Locate the cell with the specified text and output its (x, y) center coordinate. 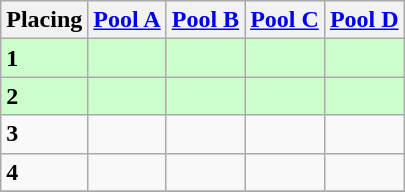
1 (44, 58)
3 (44, 134)
2 (44, 96)
Placing (44, 20)
Pool B (205, 20)
Pool C (285, 20)
4 (44, 172)
Pool D (364, 20)
Pool A (127, 20)
